Pinpoint the cell where the given text exists, returning its [x, y] midpoint coordinate. 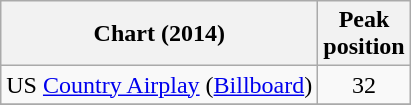
US Country Airplay (Billboard) [160, 85]
Chart (2014) [160, 34]
Peakposition [364, 34]
32 [364, 85]
